Return (x, y) of the center of cell containing provided text 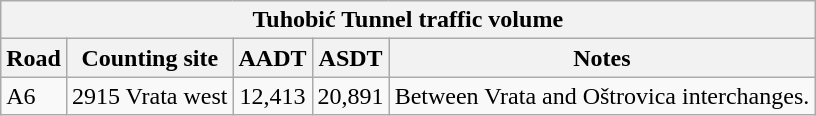
12,413 (272, 96)
AADT (272, 58)
Tuhobić Tunnel traffic volume (408, 20)
20,891 (350, 96)
2915 Vrata west (149, 96)
Notes (602, 58)
A6 (34, 96)
ASDT (350, 58)
Road (34, 58)
Counting site (149, 58)
Between Vrata and Oštrovica interchanges. (602, 96)
